Identify which cell holds the provided text, then report its (x, y) central coordinate. 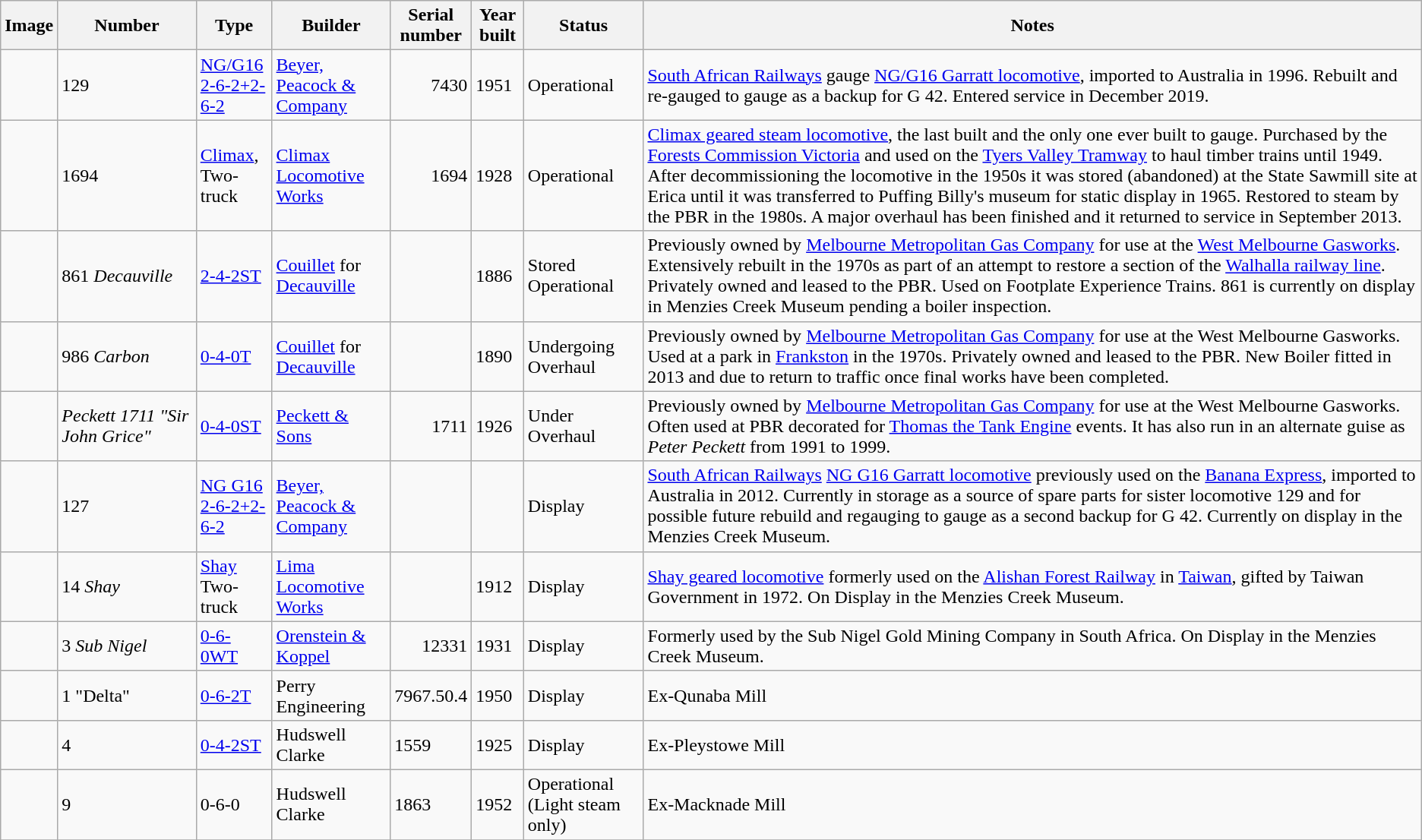
Peckett 1711 "Sir John Grice" (127, 426)
Ex-Pleystowe Mill (1032, 744)
Orenstein & Koppel (331, 646)
0-4-2ST (234, 744)
Notes (1032, 26)
1925 (498, 744)
ShayTwo-truck (234, 586)
1 "Delta" (127, 696)
Operational (Light steam only) (583, 804)
0-4-0ST (234, 426)
1952 (498, 804)
2-4-2ST (234, 276)
Lima Locomotive Works (331, 586)
0-6-2T (234, 696)
9 (127, 804)
Ex-Macknade Mill (1032, 804)
129 (127, 85)
127 (127, 506)
Peckett & Sons (331, 426)
Status (583, 26)
3 Sub Nigel (127, 646)
NG G162-6-2+2-6-2 (234, 506)
986 Carbon (127, 356)
0-4-0T (234, 356)
1711 (431, 426)
0-6-0WT (234, 646)
1931 (498, 646)
1926 (498, 426)
14 Shay (127, 586)
Ex-Qunaba Mill (1032, 696)
1928 (498, 175)
1890 (498, 356)
1950 (498, 696)
4 (127, 744)
Climax Locomotive Works (331, 175)
Formerly used by the Sub Nigel Gold Mining Company in South Africa. On Display in the Menzies Creek Museum. (1032, 646)
Type (234, 26)
7967.50.4 (431, 696)
Number (127, 26)
Stored Operational (583, 276)
7430 (431, 85)
NG/G162-6-2+2-6-2 (234, 85)
Undergoing Overhaul (583, 356)
Image (29, 26)
Climax,Two-truck (234, 175)
1559 (431, 744)
861 Decauville (127, 276)
12331 (431, 646)
0-6-0 (234, 804)
Builder (331, 26)
1886 (498, 276)
1951 (498, 85)
Serialnumber (431, 26)
1912 (498, 586)
Year built (498, 26)
1863 (431, 804)
Under Overhaul (583, 426)
Perry Engineering (331, 696)
